Identify which cell holds the provided text, then report its [X, Y] central coordinate. 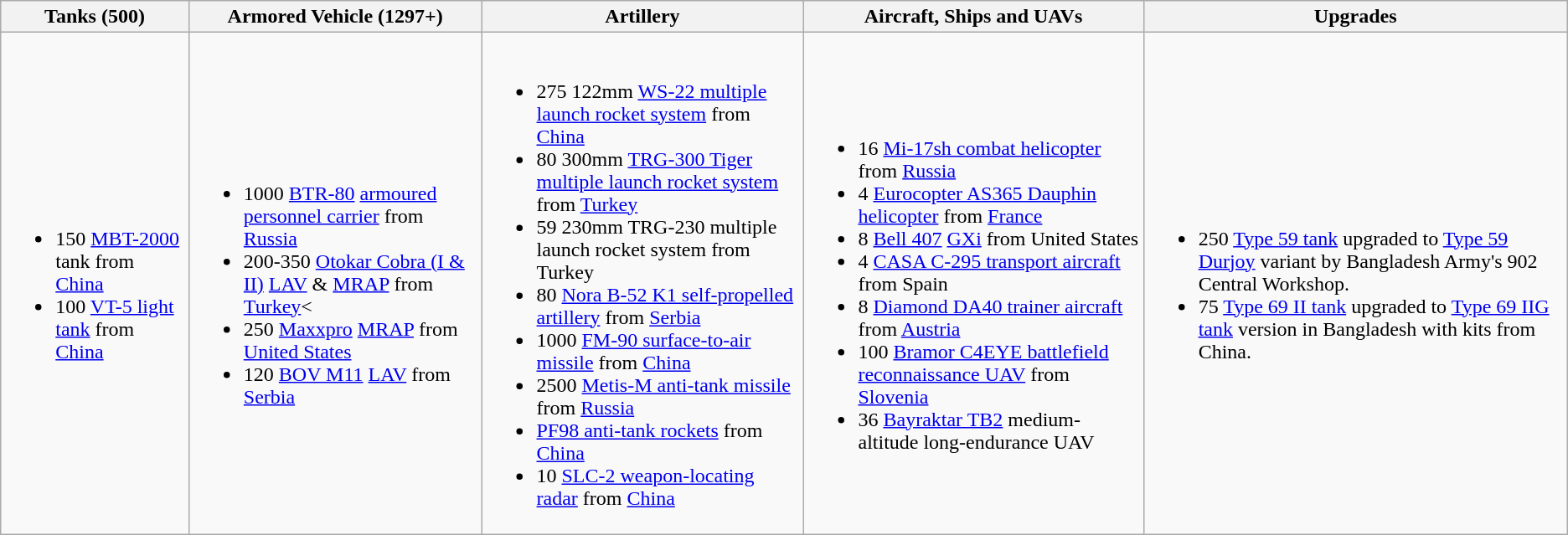
Artillery [642, 17]
Upgrades [1355, 17]
Aircraft, Ships and UAVs [973, 17]
Armored Vehicle (1297+) [335, 17]
Tanks (500) [95, 17]
150 MBT-2000 tank from China100 VT-5 light tank from China [95, 283]
